Return the [X, Y] coordinate for the center point of the cell that contains the specified text.  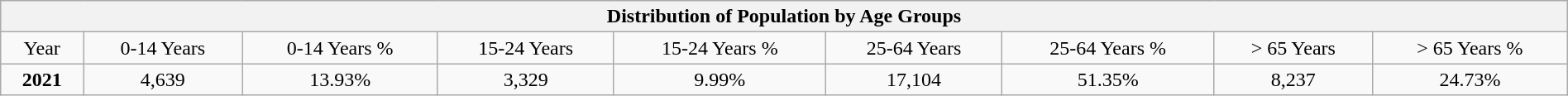
25-64 Years % [1108, 48]
3,329 [526, 79]
> 65 Years [1293, 48]
9.99% [719, 79]
> 65 Years % [1470, 48]
13.93% [340, 79]
Year [42, 48]
17,104 [915, 79]
4,639 [163, 79]
24.73% [1470, 79]
51.35% [1108, 79]
8,237 [1293, 79]
0-14 Years [163, 48]
Distribution of Population by Age Groups [784, 17]
15-24 Years % [719, 48]
25-64 Years [915, 48]
0-14 Years % [340, 48]
2021 [42, 79]
15-24 Years [526, 48]
